Extract the [X, Y] coordinate from the center of the cell holding the provided text.  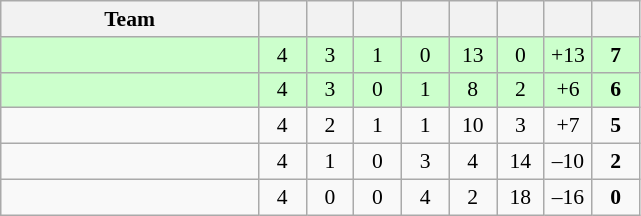
–10 [568, 162]
13 [473, 55]
+13 [568, 55]
–16 [568, 197]
5 [616, 126]
6 [616, 90]
+7 [568, 126]
7 [616, 55]
Team [130, 19]
14 [520, 162]
8 [473, 90]
18 [520, 197]
+6 [568, 90]
10 [473, 126]
